Find where the given text appears and provide that cell's center as [X, Y] coordinate. 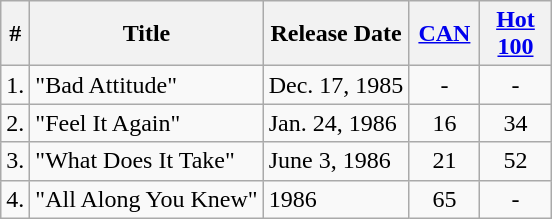
# [16, 34]
Jan. 24, 1986 [336, 123]
Hot 100 [516, 34]
"Feel It Again" [146, 123]
65 [444, 199]
16 [444, 123]
1. [16, 85]
3. [16, 161]
CAN [444, 34]
Dec. 17, 1985 [336, 85]
Title [146, 34]
4. [16, 199]
"Bad Attitude" [146, 85]
1986 [336, 199]
June 3, 1986 [336, 161]
21 [444, 161]
"All Along You Knew" [146, 199]
2. [16, 123]
52 [516, 161]
"What Does It Take" [146, 161]
34 [516, 123]
Release Date [336, 34]
